Provide the (X, Y) coordinate of the cell's center where the given text is located.  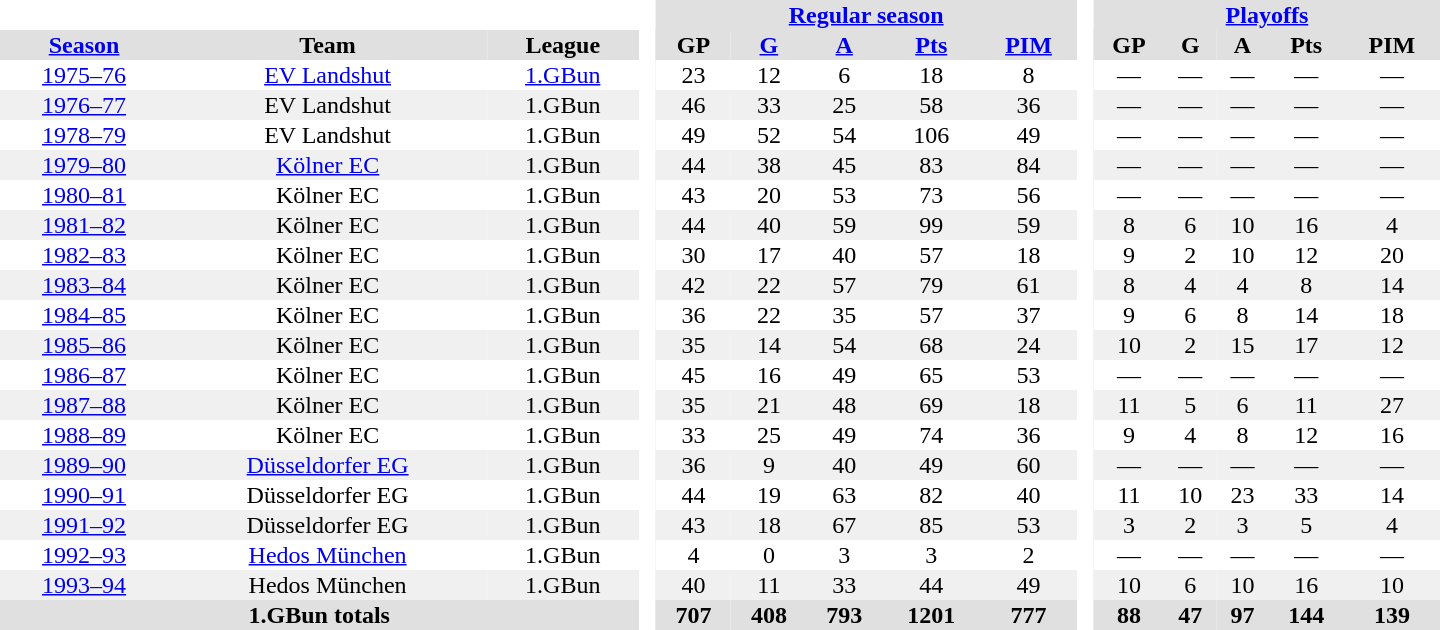
46 (694, 105)
793 (844, 615)
Season (84, 45)
68 (932, 345)
1987–88 (84, 405)
15 (1242, 345)
1993–94 (84, 585)
1978–79 (84, 135)
1989–90 (84, 465)
37 (1029, 315)
85 (932, 525)
Team (328, 45)
47 (1190, 615)
1984–85 (84, 315)
21 (768, 405)
83 (932, 165)
61 (1029, 285)
79 (932, 285)
42 (694, 285)
67 (844, 525)
1988–89 (84, 435)
139 (1392, 615)
38 (768, 165)
777 (1029, 615)
1990–91 (84, 495)
84 (1029, 165)
Regular season (866, 15)
24 (1029, 345)
48 (844, 405)
69 (932, 405)
1992–93 (84, 555)
74 (932, 435)
30 (694, 255)
1981–82 (84, 225)
1975–76 (84, 75)
52 (768, 135)
1980–81 (84, 195)
65 (932, 375)
27 (1392, 405)
1986–87 (84, 375)
99 (932, 225)
1985–86 (84, 345)
19 (768, 495)
1976–77 (84, 105)
73 (932, 195)
1979–80 (84, 165)
0 (768, 555)
League (562, 45)
408 (768, 615)
1201 (932, 615)
97 (1242, 615)
58 (932, 105)
63 (844, 495)
56 (1029, 195)
106 (932, 135)
707 (694, 615)
88 (1129, 615)
82 (932, 495)
144 (1306, 615)
1.GBun totals (319, 615)
1983–84 (84, 285)
Playoffs (1267, 15)
1982–83 (84, 255)
60 (1029, 465)
1991–92 (84, 525)
